Capture the cell that displays the provided text and extract its [X, Y] central coordinate. 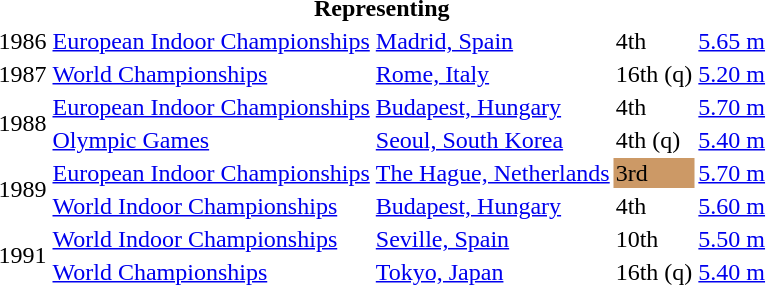
10th [654, 239]
16th (q) [654, 74]
Madrid, Spain [492, 41]
4th (q) [654, 140]
3rd [654, 173]
Seville, Spain [492, 239]
Olympic Games [211, 140]
The Hague, Netherlands [492, 173]
World Championships [211, 74]
Seoul, South Korea [492, 140]
Rome, Italy [492, 74]
